Determine the (X, Y) coordinate at the center of the cell enclosing the given text.  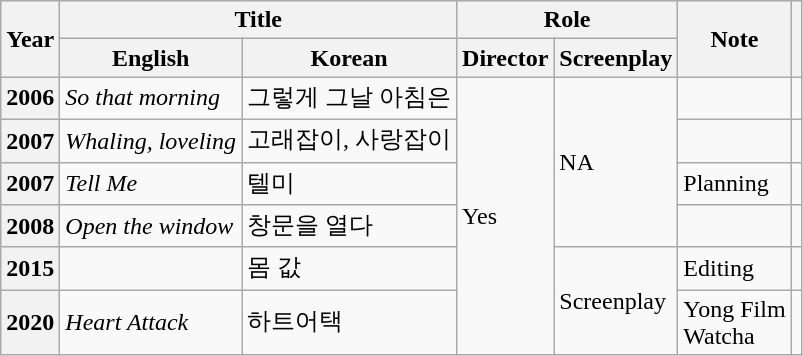
하트어택 (350, 322)
Role (568, 20)
Director (506, 58)
Korean (350, 58)
Yong FilmWatcha (734, 322)
Yes (506, 216)
텔미 (350, 184)
Whaling, loveling (151, 140)
고래잡이, 사랑잡이 (350, 140)
2020 (30, 322)
2008 (30, 226)
English (151, 58)
창문을 열다 (350, 226)
Title (258, 20)
2006 (30, 98)
2015 (30, 268)
So that morning (151, 98)
그렇게 그날 아침은 (350, 98)
Year (30, 39)
Planning (734, 184)
Heart Attack (151, 322)
Tell Me (151, 184)
NA (616, 162)
Note (734, 39)
Editing (734, 268)
Open the window (151, 226)
몸 값 (350, 268)
